Capture the cell that displays the provided text and extract its (x, y) central coordinate. 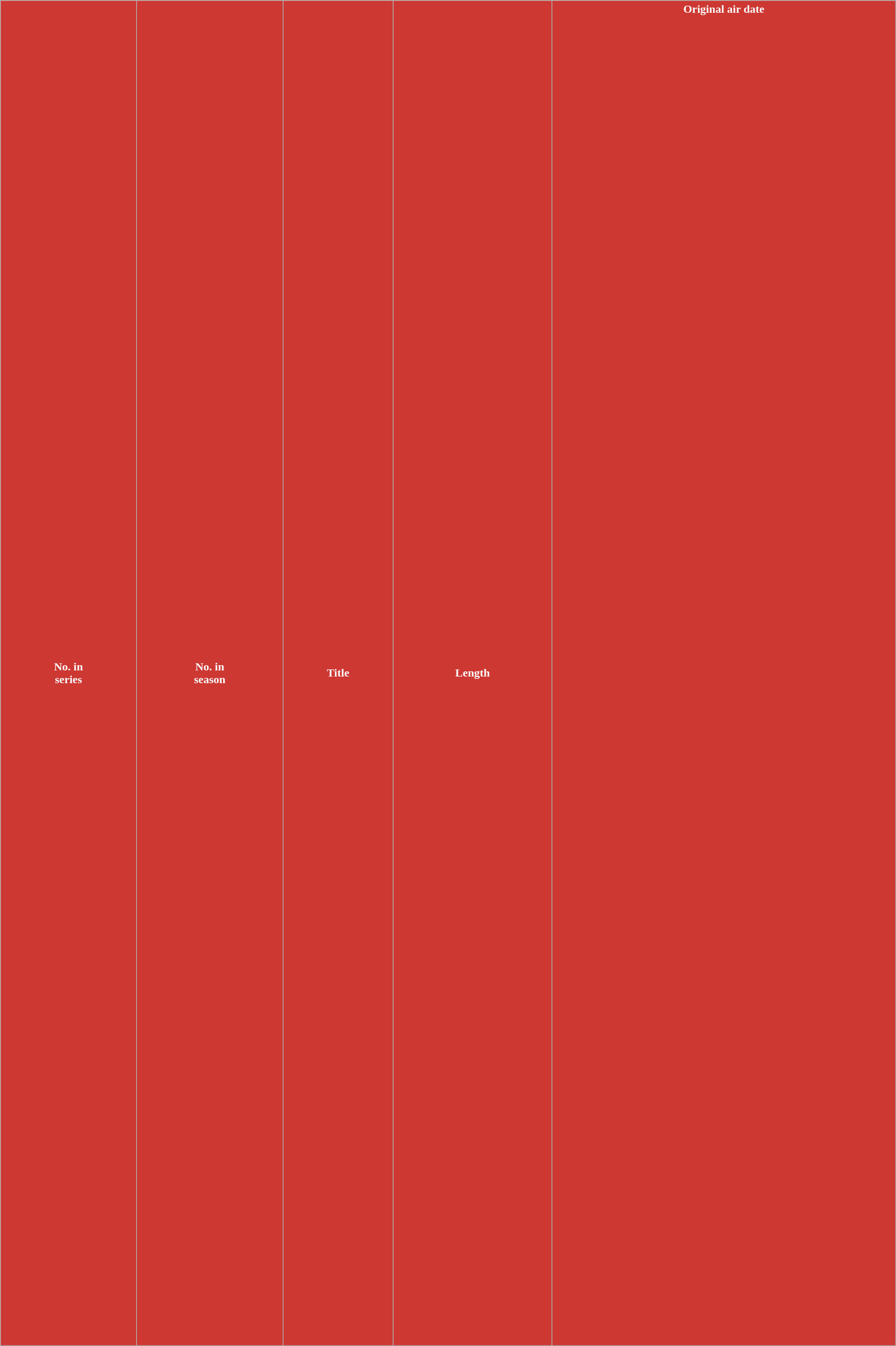
No. inseries (69, 673)
No. inseason (210, 673)
Length (473, 673)
Original air date (724, 673)
Title (338, 673)
